Extract the (X, Y) coordinate from the center of the cell holding the provided text.  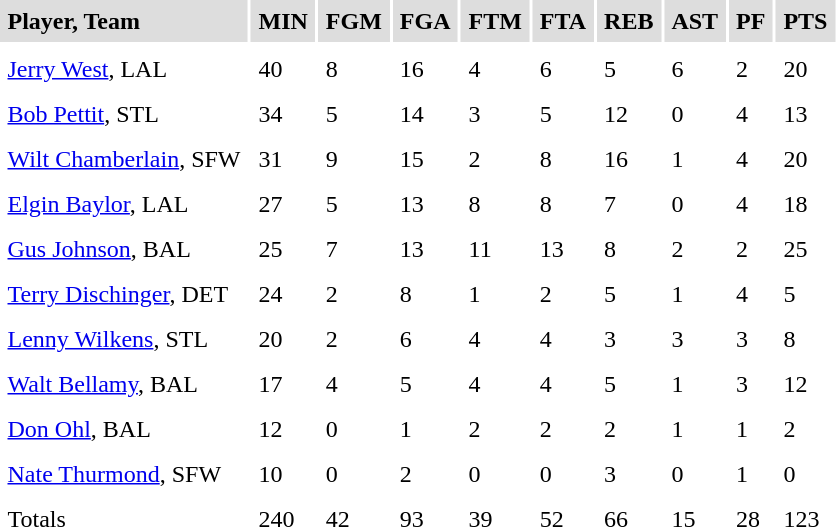
REB (629, 21)
10 (283, 474)
Lenny Wilkens, STL (124, 339)
Jerry West, LAL (124, 69)
31 (283, 159)
Nate Thurmond, SFW (124, 474)
Gus Johnson, BAL (124, 249)
Don Ohl, BAL (124, 429)
11 (495, 249)
15 (425, 159)
Walt Bellamy, BAL (124, 384)
PF (751, 21)
18 (806, 204)
MIN (283, 21)
FTA (562, 21)
AST (695, 21)
FGA (425, 21)
Bob Pettit, STL (124, 114)
34 (283, 114)
9 (354, 159)
Elgin Baylor, LAL (124, 204)
17 (283, 384)
24 (283, 294)
Terry Dischinger, DET (124, 294)
Player, Team (124, 21)
FGM (354, 21)
14 (425, 114)
27 (283, 204)
40 (283, 69)
Wilt Chamberlain, SFW (124, 159)
PTS (806, 21)
FTM (495, 21)
